Return [X, Y] of the center of cell containing provided text 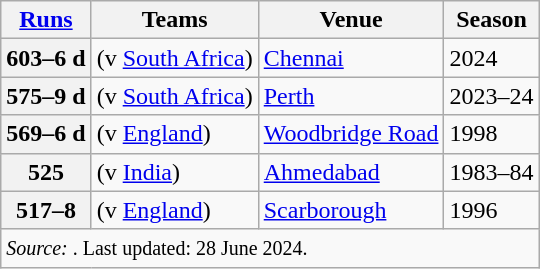
Ahmedabad [351, 172]
1983–84 [492, 172]
603–6 d [46, 58]
Source: . Last updated: 28 June 2024. [270, 248]
Perth [351, 96]
575–9 d [46, 96]
525 [46, 172]
Venue [351, 20]
1996 [492, 210]
Chennai [351, 58]
Teams [174, 20]
(v India) [174, 172]
2023–24 [492, 96]
Season [492, 20]
517–8 [46, 210]
Scarborough [351, 210]
569–6 d [46, 134]
Woodbridge Road [351, 134]
Runs [46, 20]
2024 [492, 58]
1998 [492, 134]
